Search for the cell housing the specified text and yield its [x, y] center coordinate. 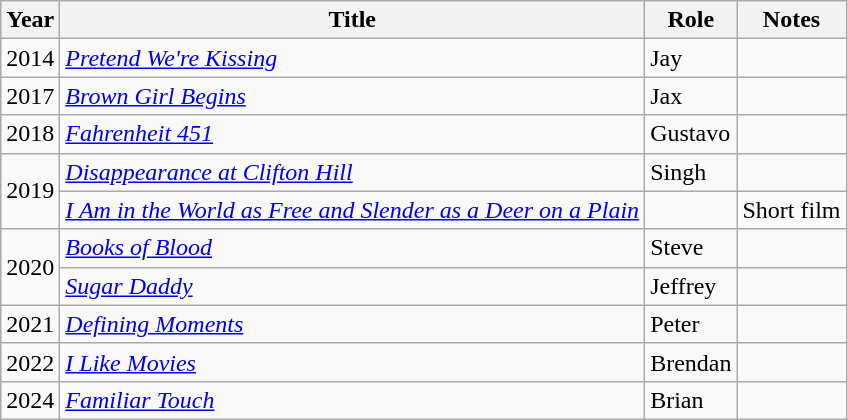
Familiar Touch [352, 400]
2020 [30, 267]
I Like Movies [352, 362]
Notes [792, 20]
Brian [691, 400]
Fahrenheit 451 [352, 134]
2019 [30, 191]
Defining Moments [352, 324]
Peter [691, 324]
Year [30, 20]
2014 [30, 58]
I Am in the World as Free and Slender as a Deer on a Plain [352, 210]
Steve [691, 248]
Jax [691, 96]
Jay [691, 58]
2021 [30, 324]
Pretend We're Kissing [352, 58]
Short film [792, 210]
Brendan [691, 362]
Jeffrey [691, 286]
Brown Girl Begins [352, 96]
Books of Blood [352, 248]
2022 [30, 362]
2017 [30, 96]
Gustavo [691, 134]
Disappearance at Clifton Hill [352, 172]
2024 [30, 400]
Role [691, 20]
2018 [30, 134]
Title [352, 20]
Singh [691, 172]
Sugar Daddy [352, 286]
